Identify which cell holds the provided text, then report its (x, y) central coordinate. 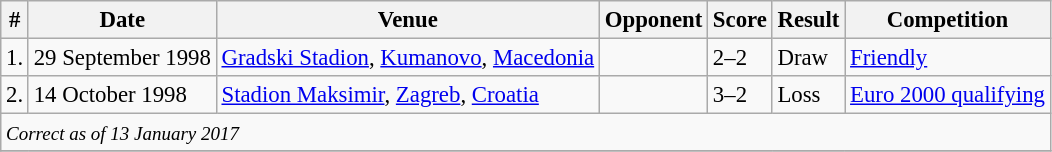
Stadion Maksimir, Zagreb, Croatia (408, 95)
Opponent (653, 20)
Gradski Stadion, Kumanovo, Macedonia (408, 58)
Euro 2000 qualifying (948, 95)
Loss (808, 95)
3–2 (740, 95)
29 September 1998 (122, 58)
2. (15, 95)
# (15, 20)
Score (740, 20)
Result (808, 20)
Friendly (948, 58)
Date (122, 20)
Draw (808, 58)
1. (15, 58)
14 October 1998 (122, 95)
Correct as of 13 January 2017 (526, 133)
2–2 (740, 58)
Venue (408, 20)
Competition (948, 20)
